Locate the cell with the specified text and output its [X, Y] center coordinate. 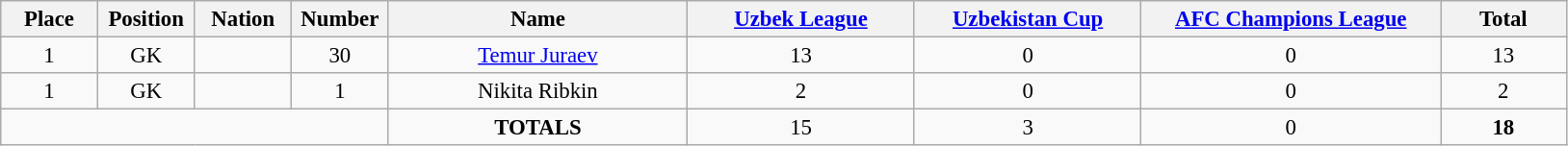
Name [537, 19]
TOTALS [537, 128]
Position [146, 19]
Nikita Ribkin [537, 91]
3 [1028, 128]
AFC Champions League [1291, 19]
Temur Juraev [537, 56]
Number [341, 19]
Place [50, 19]
15 [801, 128]
Nation [243, 19]
Uzbekistan Cup [1028, 19]
18 [1504, 128]
30 [341, 56]
Total [1504, 19]
Uzbek League [801, 19]
